Locate the cell with the specified text and output its [x, y] center coordinate. 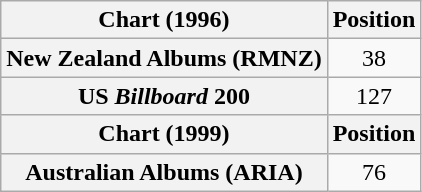
76 [374, 172]
Chart (1999) [164, 134]
Chart (1996) [164, 20]
127 [374, 96]
New Zealand Albums (RMNZ) [164, 58]
38 [374, 58]
Australian Albums (ARIA) [164, 172]
US Billboard 200 [164, 96]
